Search for the cell housing the specified text and yield its (X, Y) center coordinate. 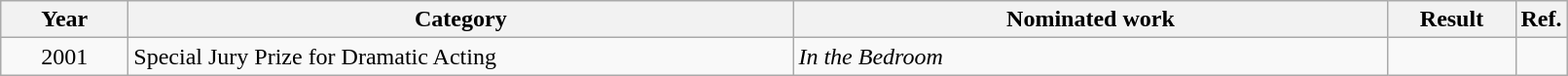
Nominated work (1090, 19)
Ref. (1542, 19)
Special Jury Prize for Dramatic Acting (461, 57)
In the Bedroom (1090, 57)
2001 (64, 57)
Category (461, 19)
Year (64, 19)
Result (1452, 19)
